Identify which cell holds the provided text, then report its [X, Y] central coordinate. 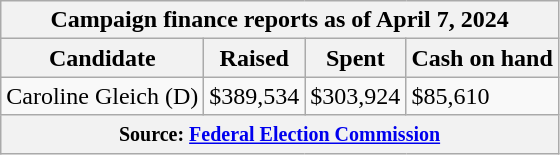
$303,924 [356, 96]
$85,610 [482, 96]
Cash on hand [482, 58]
Source: Federal Election Commission [280, 134]
Raised [254, 58]
Spent [356, 58]
Candidate [102, 58]
Campaign finance reports as of April 7, 2024 [280, 20]
Caroline Gleich (D) [102, 96]
$389,534 [254, 96]
